Return the (x, y) coordinate for the center point of the cell that contains the specified text.  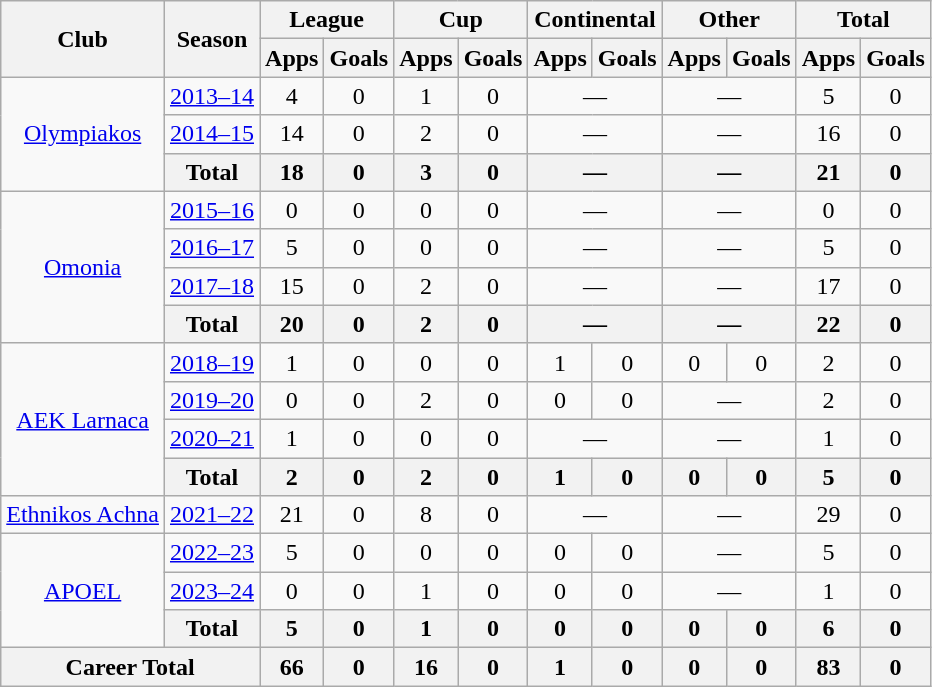
Omonia (83, 267)
17 (828, 286)
18 (292, 172)
Ethnikos Achna (83, 515)
Olympiakos (83, 134)
APOEL (83, 591)
AEK Larnaca (83, 419)
83 (828, 667)
2016–17 (212, 248)
3 (426, 172)
4 (292, 96)
Season (212, 39)
2019–20 (212, 400)
Other (729, 20)
2013–14 (212, 96)
2014–15 (212, 134)
8 (426, 515)
22 (828, 324)
League (327, 20)
2015–16 (212, 210)
Career Total (130, 667)
Continental (595, 20)
2022–23 (212, 553)
15 (292, 286)
2018–19 (212, 362)
6 (828, 629)
2020–21 (212, 438)
66 (292, 667)
29 (828, 515)
2017–18 (212, 286)
Cup (461, 20)
2023–24 (212, 591)
2021–22 (212, 515)
20 (292, 324)
14 (292, 134)
Club (83, 39)
